Find where the given text appears and provide that cell's center as [X, Y] coordinate. 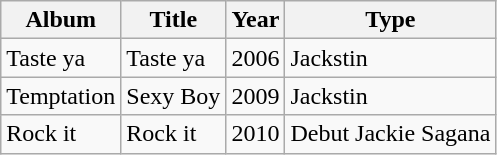
Album [61, 20]
Debut Jackie Sagana [390, 134]
Sexy Boy [174, 96]
Type [390, 20]
2010 [256, 134]
Year [256, 20]
2006 [256, 58]
2009 [256, 96]
Temptation [61, 96]
Title [174, 20]
